Provide the (X, Y) coordinate of the cell's center where the given text is located.  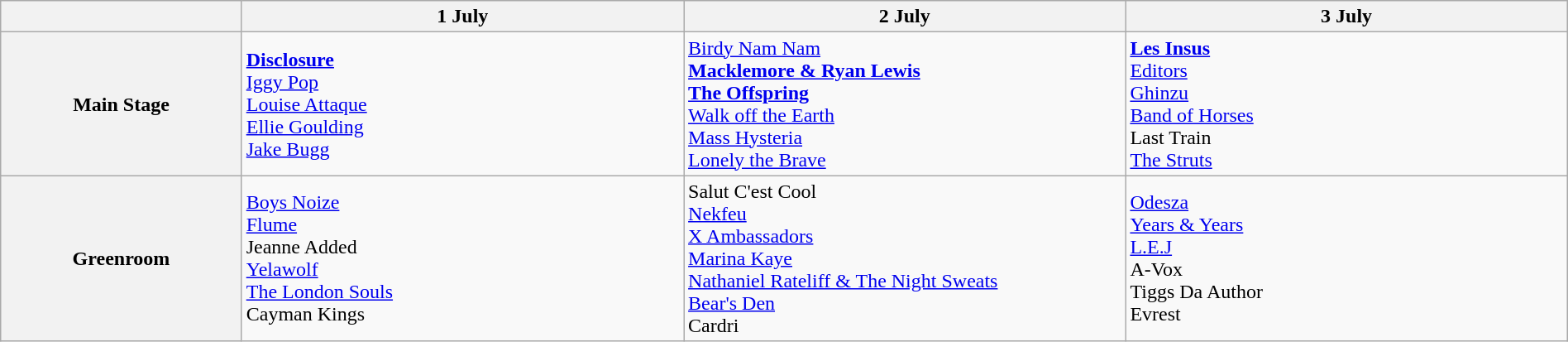
3 July (1346, 17)
Boys NoizeFlumeJeanne AddedYelawolfThe London SoulsCayman Kings (462, 258)
Birdy Nam NamMacklemore & Ryan LewisThe OffspringWalk off the EarthMass HysteriaLonely the Brave (905, 104)
Les InsusEditorsGhinzuBand of HorsesLast TrainThe Struts (1346, 104)
Salut C'est CoolNekfeuX AmbassadorsMarina KayeNathaniel Rateliff & The Night SweatsBear's DenCardri (905, 258)
DisclosureIggy PopLouise AttaqueEllie GouldingJake Bugg (462, 104)
Main Stage (121, 104)
1 July (462, 17)
OdeszaYears & YearsL.E.JA-VoxTiggs Da AuthorEvrest (1346, 258)
2 July (905, 17)
Greenroom (121, 258)
